Capture the cell that displays the provided text and extract its (X, Y) central coordinate. 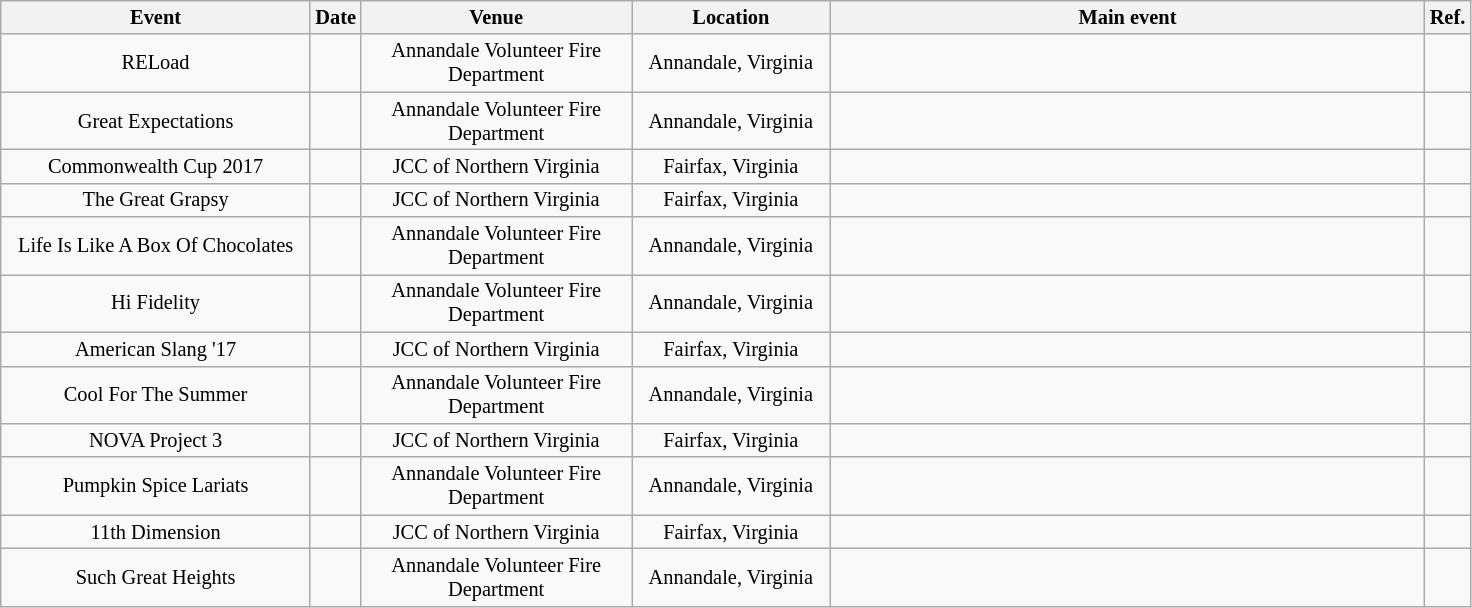
Date (335, 17)
Ref. (1448, 17)
Life Is Like A Box Of Chocolates (156, 246)
NOVA Project 3 (156, 440)
Event (156, 17)
11th Dimension (156, 532)
Venue (496, 17)
Great Expectations (156, 121)
Hi Fidelity (156, 303)
Pumpkin Spice Lariats (156, 486)
RELoad (156, 63)
Main event (1128, 17)
Such Great Heights (156, 577)
Cool For The Summer (156, 395)
Location (732, 17)
American Slang '17 (156, 349)
The Great Grapsy (156, 200)
Commonwealth Cup 2017 (156, 166)
